Return [x, y] of the center of cell containing provided text 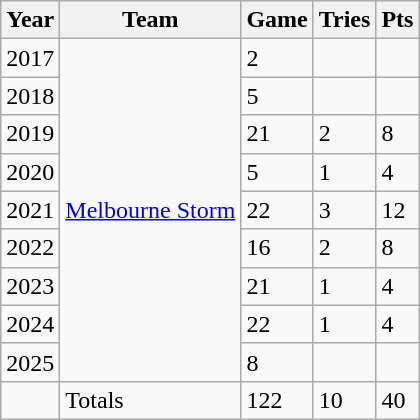
Game [277, 20]
10 [344, 400]
2024 [30, 324]
40 [398, 400]
2019 [30, 134]
2017 [30, 58]
2020 [30, 172]
Pts [398, 20]
2023 [30, 286]
Totals [150, 400]
2022 [30, 248]
2025 [30, 362]
3 [344, 210]
Year [30, 20]
Melbourne Storm [150, 210]
Team [150, 20]
2018 [30, 96]
Tries [344, 20]
122 [277, 400]
16 [277, 248]
12 [398, 210]
2021 [30, 210]
